Identify which cell holds the provided text, then report its (x, y) central coordinate. 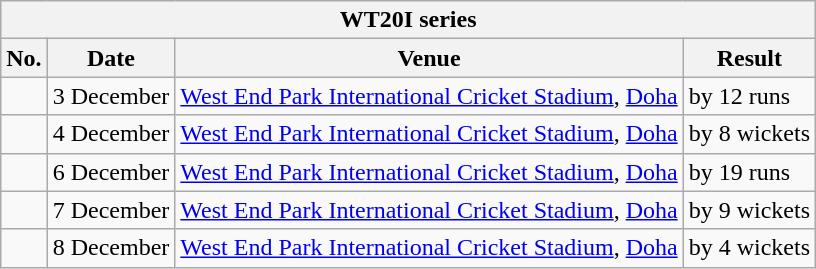
7 December (111, 210)
8 December (111, 248)
by 19 runs (749, 172)
by 9 wickets (749, 210)
WT20I series (408, 20)
by 4 wickets (749, 248)
Date (111, 58)
by 12 runs (749, 96)
6 December (111, 172)
Venue (429, 58)
3 December (111, 96)
by 8 wickets (749, 134)
Result (749, 58)
No. (24, 58)
4 December (111, 134)
